Search for the cell housing the specified text and yield its [X, Y] center coordinate. 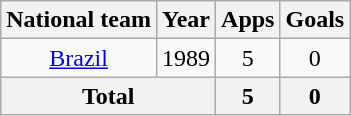
Total [108, 96]
Brazil [79, 58]
1989 [186, 58]
Year [186, 20]
Apps [248, 20]
National team [79, 20]
Goals [315, 20]
